From the cell containing the given text, extract its center point as [X, Y] coordinate. 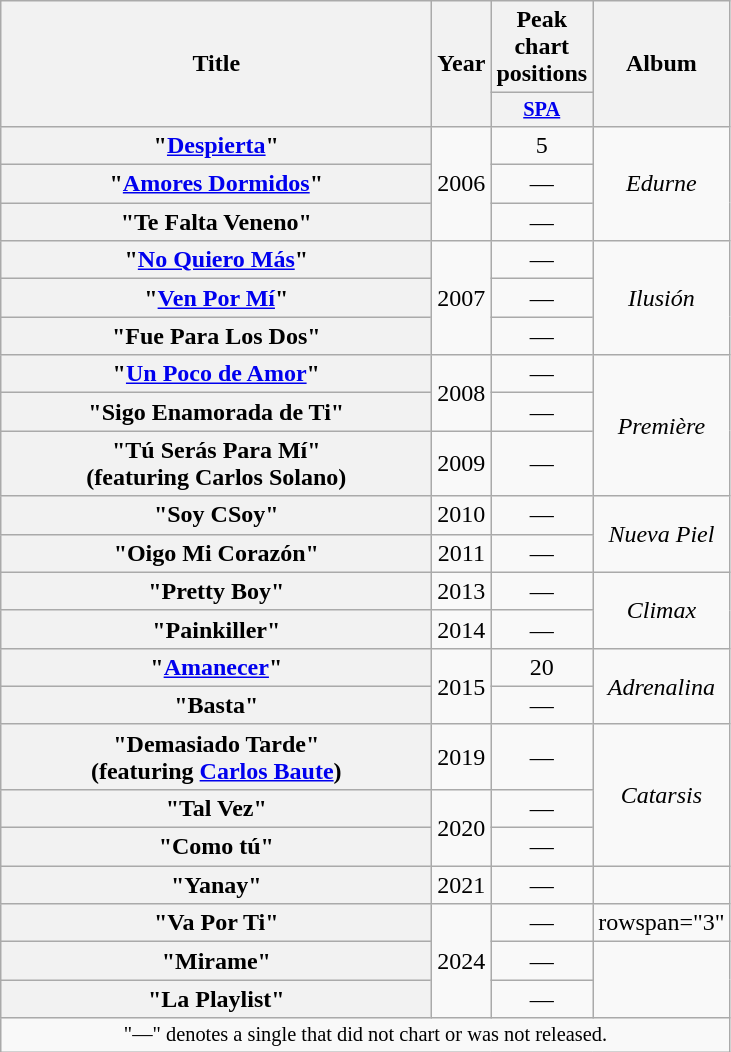
SPA [542, 110]
"Fue Para Los Dos" [216, 336]
Title [216, 64]
"Te Falta Veneno" [216, 222]
2010 [462, 515]
"Sigo Enamorada de Ti" [216, 412]
"Va Por Ti" [216, 923]
Ilusión [662, 298]
Year [462, 64]
Catarsis [662, 794]
"La Playlist" [216, 999]
Climax [662, 610]
"Basta" [216, 705]
2006 [462, 183]
2021 [462, 885]
2020 [462, 827]
"Painkiller" [216, 629]
2007 [462, 298]
"Amores Dormidos" [216, 184]
Peak chart positions [542, 47]
2024 [462, 961]
Album [662, 64]
2013 [462, 591]
Première [662, 426]
rowspan="3" [662, 923]
"Tal Vez" [216, 808]
"Yanay" [216, 885]
"Como tú" [216, 847]
"No Quiero Más" [216, 260]
2009 [462, 464]
"—" denotes a single that did not chart or was not released. [366, 1035]
"Mirame" [216, 961]
"Amanecer" [216, 667]
Edurne [662, 183]
2011 [462, 553]
5 [542, 145]
"Pretty Boy" [216, 591]
2019 [462, 756]
"Tú Serás Para Mí"(featuring Carlos Solano) [216, 464]
20 [542, 667]
2014 [462, 629]
2008 [462, 393]
"Despierta" [216, 145]
"Soy CSoy" [216, 515]
2015 [462, 686]
"Ven Por Mí" [216, 298]
"Demasiado Tarde"(featuring Carlos Baute) [216, 756]
"Oigo Mi Corazón" [216, 553]
Nueva Piel [662, 534]
Adrenalina [662, 686]
"Un Poco de Amor" [216, 374]
